Detect which cell encompasses the target text, then output its (X, Y) center coordinate. 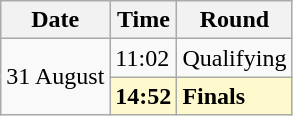
11:02 (144, 58)
31 August (56, 77)
Time (144, 20)
Qualifying (234, 58)
14:52 (144, 96)
Finals (234, 96)
Date (56, 20)
Round (234, 20)
